Output the [x, y] coordinate of the center of the cell containing the given text.  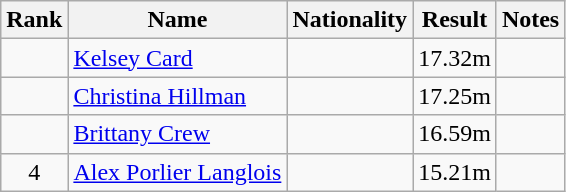
Notes [530, 20]
Christina Hillman [178, 96]
Kelsey Card [178, 58]
Brittany Crew [178, 134]
17.32m [455, 58]
Nationality [350, 20]
4 [34, 172]
Name [178, 20]
15.21m [455, 172]
17.25m [455, 96]
Alex Porlier Langlois [178, 172]
Result [455, 20]
Rank [34, 20]
16.59m [455, 134]
